Capture the cell that displays the provided text and extract its (X, Y) central coordinate. 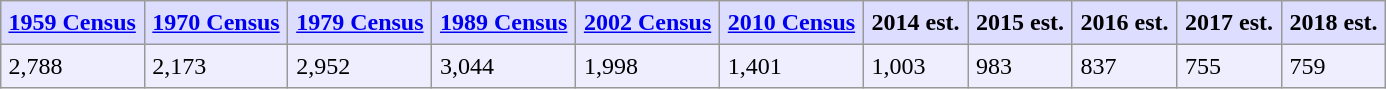
837 (1124, 66)
759 (1333, 66)
1,998 (648, 66)
2,788 (72, 66)
1989 Census (504, 23)
2,952 (360, 66)
2015 est. (1020, 23)
2014 est. (915, 23)
983 (1020, 66)
1959 Census (72, 23)
1,401 (792, 66)
1979 Census (360, 23)
2010 Census (792, 23)
2018 est. (1333, 23)
1970 Census (216, 23)
2016 est. (1124, 23)
2017 est. (1229, 23)
2002 Census (648, 23)
3,044 (504, 66)
755 (1229, 66)
2,173 (216, 66)
1,003 (915, 66)
